From the cell containing the given text, extract its center point as (X, Y) coordinate. 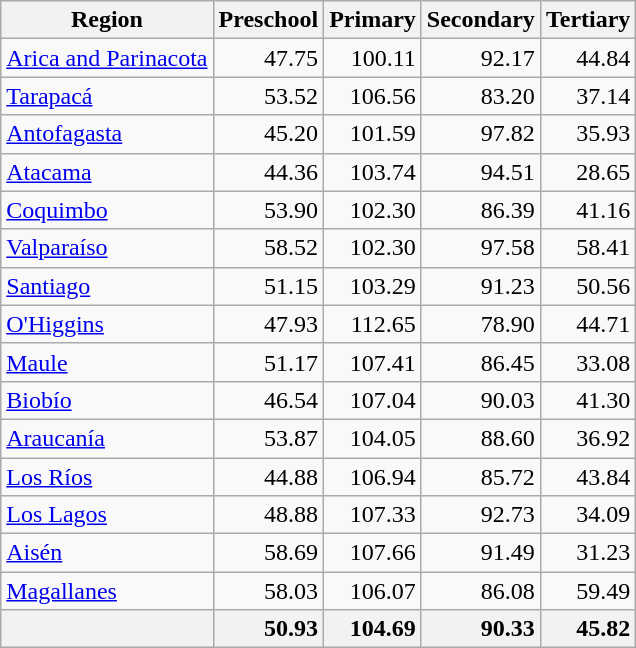
112.65 (373, 324)
28.65 (588, 172)
86.39 (480, 210)
103.29 (373, 286)
50.93 (268, 629)
51.17 (268, 362)
53.87 (268, 438)
106.07 (373, 591)
97.58 (480, 248)
90.33 (480, 629)
58.03 (268, 591)
58.69 (268, 553)
51.15 (268, 286)
Los Lagos (107, 515)
106.56 (373, 96)
94.51 (480, 172)
36.92 (588, 438)
44.71 (588, 324)
35.93 (588, 134)
Preschool (268, 20)
44.36 (268, 172)
47.75 (268, 58)
Coquimbo (107, 210)
Aisén (107, 553)
45.82 (588, 629)
86.45 (480, 362)
46.54 (268, 400)
34.09 (588, 515)
37.14 (588, 96)
106.94 (373, 477)
44.84 (588, 58)
107.33 (373, 515)
Arica and Parinacota (107, 58)
Atacama (107, 172)
43.84 (588, 477)
58.52 (268, 248)
100.11 (373, 58)
107.41 (373, 362)
50.56 (588, 286)
Primary (373, 20)
45.20 (268, 134)
90.03 (480, 400)
58.41 (588, 248)
33.08 (588, 362)
103.74 (373, 172)
59.49 (588, 591)
91.23 (480, 286)
53.90 (268, 210)
Valparaíso (107, 248)
Maule (107, 362)
41.16 (588, 210)
101.59 (373, 134)
Magallanes (107, 591)
Region (107, 20)
53.52 (268, 96)
83.20 (480, 96)
78.90 (480, 324)
Araucanía (107, 438)
Tertiary (588, 20)
47.93 (268, 324)
Secondary (480, 20)
86.08 (480, 591)
41.30 (588, 400)
31.23 (588, 553)
85.72 (480, 477)
104.05 (373, 438)
92.17 (480, 58)
48.88 (268, 515)
Tarapacá (107, 96)
Biobío (107, 400)
107.66 (373, 553)
104.69 (373, 629)
44.88 (268, 477)
88.60 (480, 438)
O'Higgins (107, 324)
Antofagasta (107, 134)
92.73 (480, 515)
107.04 (373, 400)
Santiago (107, 286)
Los Ríos (107, 477)
91.49 (480, 553)
97.82 (480, 134)
